From the cell containing the given text, extract its center point as [x, y] coordinate. 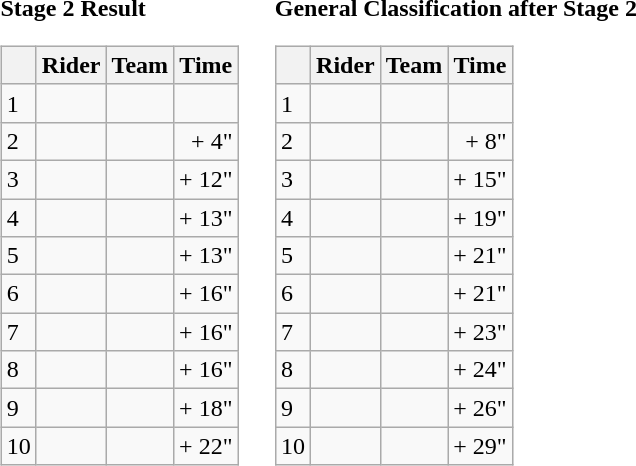
+ 4" [206, 141]
+ 8" [480, 141]
+ 15" [480, 179]
+ 22" [206, 446]
+ 26" [480, 408]
+ 12" [206, 179]
+ 23" [480, 332]
+ 18" [206, 408]
+ 24" [480, 370]
+ 29" [480, 446]
+ 19" [480, 217]
